Provide the (x, y) coordinate of the cell's center where the given text is located.  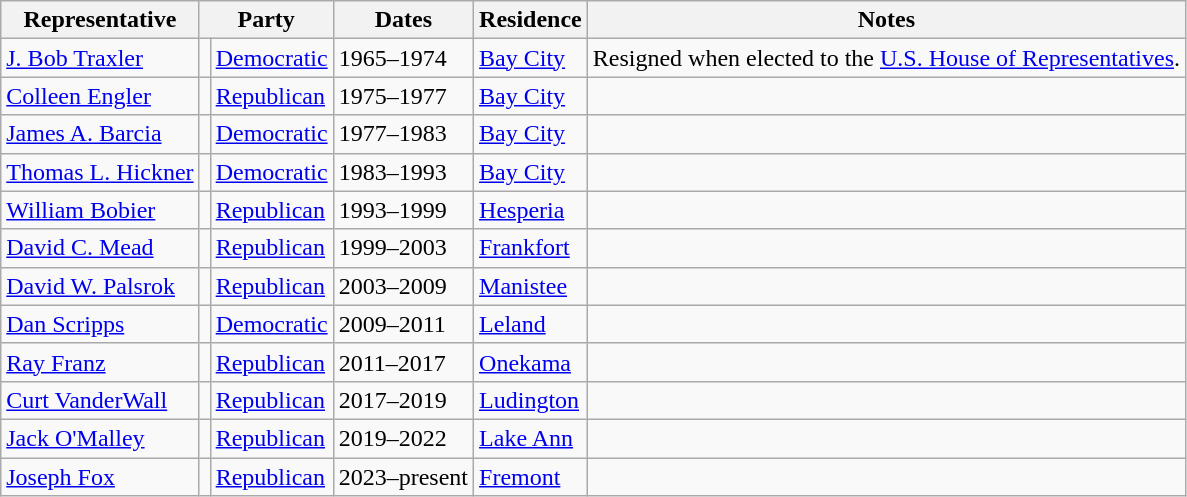
Representative (100, 20)
Dates (403, 20)
David C. Mead (100, 248)
Ray Franz (100, 362)
2023–present (403, 477)
2011–2017 (403, 362)
Joseph Fox (100, 477)
Lake Ann (531, 438)
Dan Scripps (100, 324)
Party (266, 20)
Residence (531, 20)
1965–1974 (403, 58)
1977–1983 (403, 134)
Hesperia (531, 210)
Resigned when elected to the U.S. House of Representatives. (886, 58)
William Bobier (100, 210)
2009–2011 (403, 324)
Jack O'Malley (100, 438)
Colleen Engler (100, 96)
Frankfort (531, 248)
2017–2019 (403, 400)
Leland (531, 324)
Fremont (531, 477)
1993–1999 (403, 210)
Curt VanderWall (100, 400)
David W. Palsrok (100, 286)
James A. Barcia (100, 134)
1999–2003 (403, 248)
Thomas L. Hickner (100, 172)
Onekama (531, 362)
1983–1993 (403, 172)
Ludington (531, 400)
2003–2009 (403, 286)
2019–2022 (403, 438)
Notes (886, 20)
Manistee (531, 286)
1975–1977 (403, 96)
J. Bob Traxler (100, 58)
